Find where the given text appears and provide that cell's center as (X, Y) coordinate. 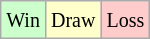
Loss (126, 20)
Win (24, 20)
Draw (72, 20)
